Determine the [X, Y] coordinate at the center of the cell enclosing the given text.  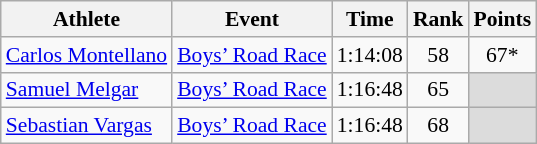
58 [438, 55]
Athlete [86, 19]
Samuel Melgar [86, 90]
67* [502, 55]
1:14:08 [370, 55]
Points [502, 19]
Time [370, 19]
Event [252, 19]
Carlos Montellano [86, 55]
Rank [438, 19]
65 [438, 90]
Sebastian Vargas [86, 126]
68 [438, 126]
